Determine the [x, y] coordinate at the center of the cell enclosing the given text.  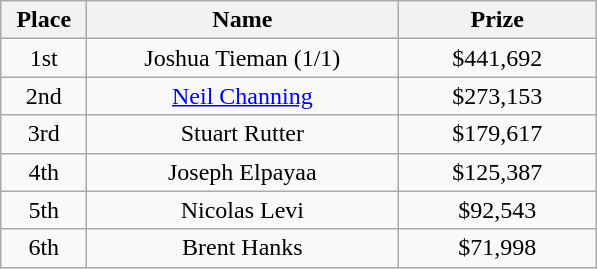
$179,617 [498, 134]
1st [44, 58]
Place [44, 20]
Neil Channing [242, 96]
Prize [498, 20]
Joshua Tieman (1/1) [242, 58]
Name [242, 20]
$125,387 [498, 172]
$441,692 [498, 58]
6th [44, 248]
Stuart Rutter [242, 134]
Joseph Elpayaa [242, 172]
Nicolas Levi [242, 210]
2nd [44, 96]
5th [44, 210]
$273,153 [498, 96]
4th [44, 172]
Brent Hanks [242, 248]
$71,998 [498, 248]
3rd [44, 134]
$92,543 [498, 210]
